Return the [x, y] coordinate for the center point of the cell that contains the specified text.  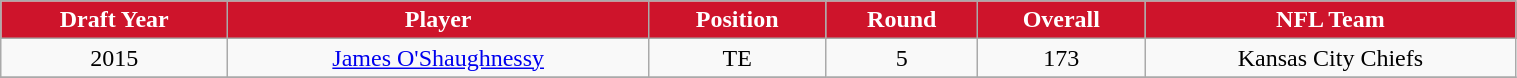
Kansas City Chiefs [1330, 58]
Player [438, 20]
TE [738, 58]
173 [1062, 58]
James O'Shaughnessy [438, 58]
Overall [1062, 20]
Draft Year [114, 20]
2015 [114, 58]
NFL Team [1330, 20]
Round [902, 20]
5 [902, 58]
Position [738, 20]
